Search for the cell housing the specified text and yield its (x, y) center coordinate. 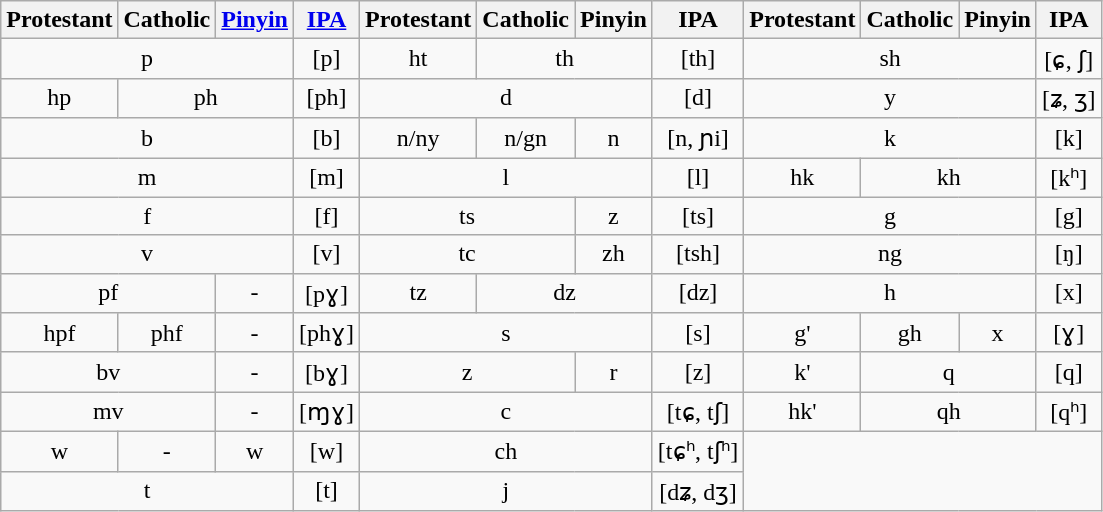
q (949, 372)
p (148, 59)
n (614, 138)
[bɣ] (327, 372)
k' (802, 372)
f (148, 216)
g (890, 216)
[dz] (698, 293)
hk' (802, 412)
[ŋ] (1068, 254)
[th] (698, 59)
[g] (1068, 216)
[x] (1068, 293)
tz (418, 293)
[w] (327, 451)
k (890, 138)
[l] (698, 178)
[tɕʰ, tʃʰ] (698, 451)
[kʰ] (1068, 178)
gh (910, 333)
bv (108, 372)
[ɕ, ʃ] (1068, 59)
[ɣ] (1068, 333)
hp (60, 98)
[v] (327, 254)
n/gn (526, 138)
[tsh] (698, 254)
t (148, 491)
m (148, 178)
r (614, 372)
phf (167, 333)
th (565, 59)
[z] (698, 372)
[k] (1068, 138)
[ɱɣ] (327, 412)
qh (949, 412)
[tɕ, tʃ] (698, 412)
ph (206, 98)
x (998, 333)
[ts] (698, 216)
v (148, 254)
[ph] (327, 98)
[s] (698, 333)
[pɣ] (327, 293)
[n, ɲi] (698, 138)
tc (468, 254)
ng (890, 254)
[f] (327, 216)
[m] (327, 178)
[dʑ, dʒ] (698, 491)
j (506, 491)
ts (468, 216)
[t] (327, 491)
ht (418, 59)
c (506, 412)
mv (108, 412)
hk (802, 178)
[d] (698, 98)
d (506, 98)
h (890, 293)
[phɣ] (327, 333)
l (506, 178)
ch (506, 451)
hpf (60, 333)
s (506, 333)
pf (108, 293)
sh (890, 59)
[p] (327, 59)
g' (802, 333)
zh (614, 254)
b (148, 138)
[q] (1068, 372)
n/ny (418, 138)
dz (565, 293)
kh (949, 178)
[ʑ, ʒ] (1068, 98)
y (890, 98)
[b] (327, 138)
[qʰ] (1068, 412)
